Find where the given text appears and provide that cell's center as (X, Y) coordinate. 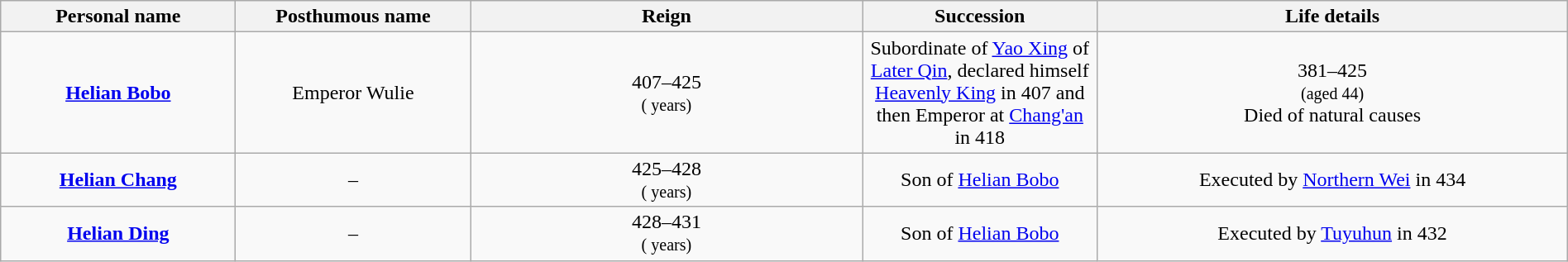
407–425( years) (667, 93)
Executed by Tuyuhun in 432 (1332, 233)
Posthumous name (353, 17)
Executed by Northern Wei in 434 (1332, 180)
Succession (980, 17)
Subordinate of Yao Xing of Later Qin, declared himself Heavenly King in 407 and then Emperor at Chang'an in 418 (980, 93)
Helian Bobo (118, 93)
381–425(aged 44)Died of natural causes (1332, 93)
Helian Ding (118, 233)
Helian Chang (118, 180)
428–431( years) (667, 233)
Reign (667, 17)
425–428( years) (667, 180)
Personal name (118, 17)
Emperor Wulie (353, 93)
Life details (1332, 17)
